Search for the cell housing the specified text and yield its [x, y] center coordinate. 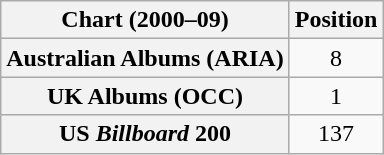
1 [336, 96]
UK Albums (OCC) [145, 96]
Chart (2000–09) [145, 20]
137 [336, 134]
Australian Albums (ARIA) [145, 58]
US Billboard 200 [145, 134]
8 [336, 58]
Position [336, 20]
